Search for the cell housing the specified text and yield its [x, y] center coordinate. 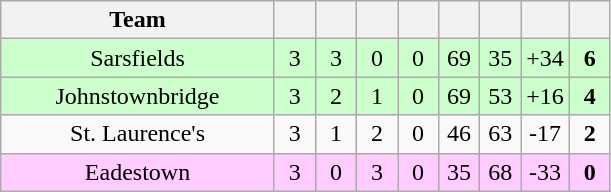
St. Laurence's [138, 134]
6 [590, 58]
68 [500, 172]
-17 [546, 134]
+34 [546, 58]
-33 [546, 172]
46 [460, 134]
Sarsfields [138, 58]
Johnstownbridge [138, 96]
Team [138, 20]
Eadestown [138, 172]
4 [590, 96]
53 [500, 96]
+16 [546, 96]
63 [500, 134]
